Identify which cell holds the provided text, then report its [X, Y] central coordinate. 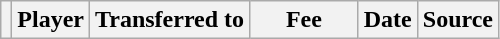
Transferred to [170, 20]
Date [388, 20]
Source [458, 20]
Fee [304, 20]
Player [51, 20]
